For the text-containing cell, return its midpoint in [X, Y] coordinate format. 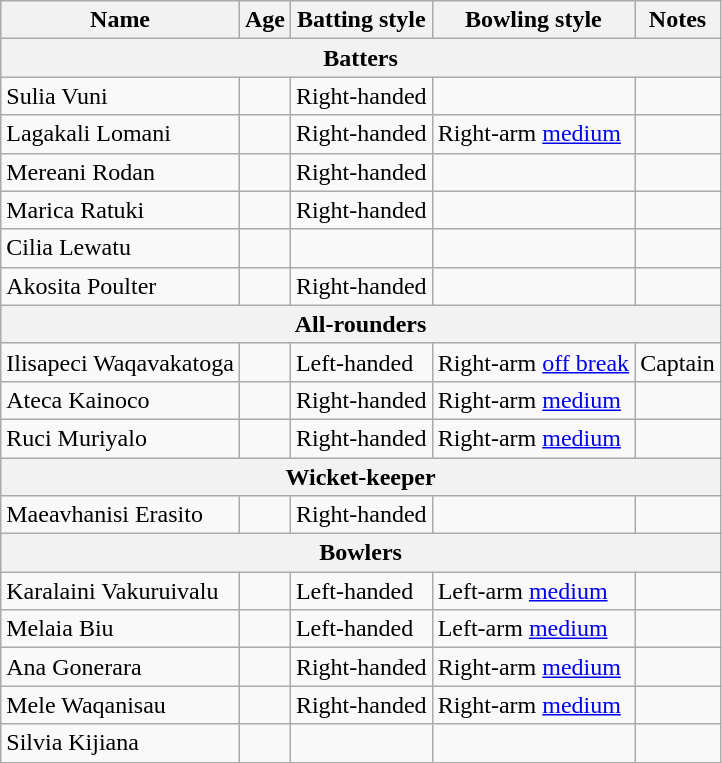
Ana Gonerara [120, 667]
Ilisapeci Waqavakatoga [120, 362]
Cilia Lewatu [120, 248]
Age [264, 20]
Mereani Rodan [120, 172]
Bowling style [534, 20]
Melaia Biu [120, 629]
Marica Ratuki [120, 210]
Name [120, 20]
Ruci Muriyalo [120, 438]
Bowlers [361, 553]
Ateca Kainoco [120, 400]
Maeavhanisi Erasito [120, 515]
Akosita Poulter [120, 286]
Notes [678, 20]
All-rounders [361, 324]
Mele Waqanisau [120, 705]
Lagakali Lomani [120, 134]
Karalaini Vakuruivalu [120, 591]
Wicket-keeper [361, 477]
Right-arm off break [534, 362]
Sulia Vuni [120, 96]
Batting style [361, 20]
Silvia Kijiana [120, 743]
Batters [361, 58]
Captain [678, 362]
